Detect which cell encompasses the target text, then output its [x, y] center coordinate. 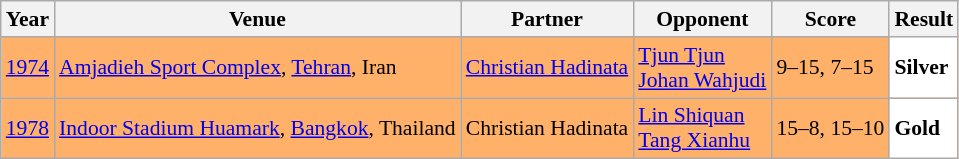
Venue [258, 19]
Year [28, 19]
15–8, 15–10 [830, 128]
Opponent [702, 19]
1978 [28, 128]
Score [830, 19]
Partner [548, 19]
1974 [28, 68]
9–15, 7–15 [830, 68]
Result [924, 19]
Gold [924, 128]
Amjadieh Sport Complex, Tehran, Iran [258, 68]
Lin Shiquan Tang Xianhu [702, 128]
Indoor Stadium Huamark, Bangkok, Thailand [258, 128]
Tjun Tjun Johan Wahjudi [702, 68]
Silver [924, 68]
